Capture the cell that displays the provided text and extract its (x, y) central coordinate. 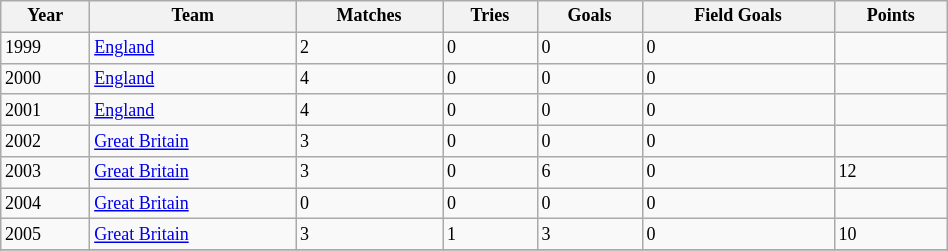
Goals (590, 16)
Team (193, 16)
2 (370, 48)
2002 (46, 140)
2003 (46, 172)
Field Goals (738, 16)
Points (890, 16)
1 (490, 234)
12 (890, 172)
2004 (46, 204)
Matches (370, 16)
Tries (490, 16)
Year (46, 16)
2005 (46, 234)
2001 (46, 110)
2000 (46, 78)
6 (590, 172)
1999 (46, 48)
10 (890, 234)
